Extract the (X, Y) coordinate from the center of the cell holding the provided text.  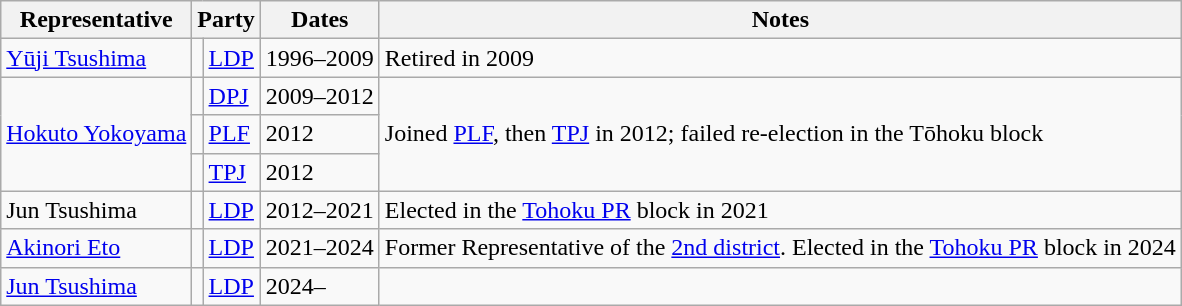
1996–2009 (320, 58)
Joined PLF, then TPJ in 2012; failed re-election in the Tōhoku block (780, 134)
TPJ (232, 172)
PLF (232, 134)
Party (226, 20)
2012–2021 (320, 210)
Former Representative of the 2nd district. Elected in the Tohoku PR block in 2024 (780, 248)
2021–2024 (320, 248)
Yūji Tsushima (96, 58)
Dates (320, 20)
DPJ (232, 96)
Representative (96, 20)
Akinori Eto (96, 248)
Notes (780, 20)
Retired in 2009 (780, 58)
2024– (320, 286)
Elected in the Tohoku PR block in 2021 (780, 210)
Hokuto Yokoyama (96, 134)
2009–2012 (320, 96)
